From the cell containing the given text, extract its center point as (X, Y) coordinate. 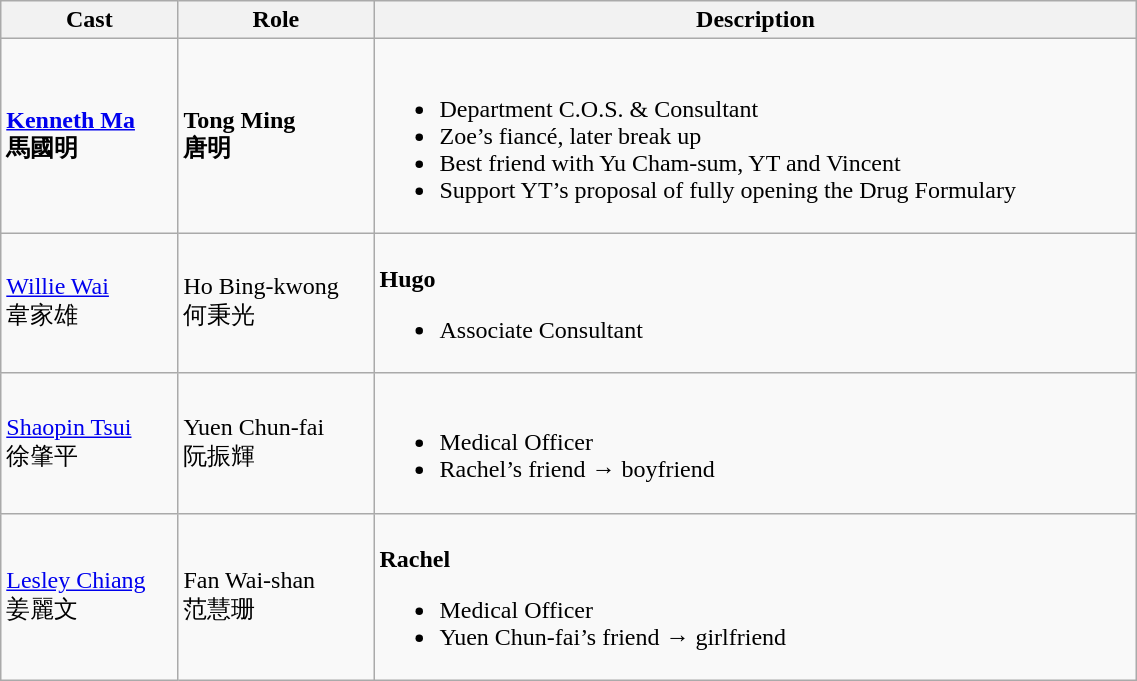
Shaopin Tsui 徐肇平 (90, 443)
HugoAssociate Consultant (756, 303)
Tong Ming 唐明 (276, 136)
Lesley Chiang 姜麗文 (90, 596)
Description (756, 20)
Ho Bing-kwong 何秉光 (276, 303)
Willie Wai 韋家雄 (90, 303)
Fan Wai-shan 范慧珊 (276, 596)
RachelMedical OfficerYuen Chun-fai’s friend → girlfriend (756, 596)
Medical OfficerRachel’s friend → boyfriend (756, 443)
Cast (90, 20)
Yuen Chun-fai 阮振輝 (276, 443)
Kenneth Ma 馬國明 (90, 136)
Role (276, 20)
